For the text-containing cell, return its midpoint in [x, y] coordinate format. 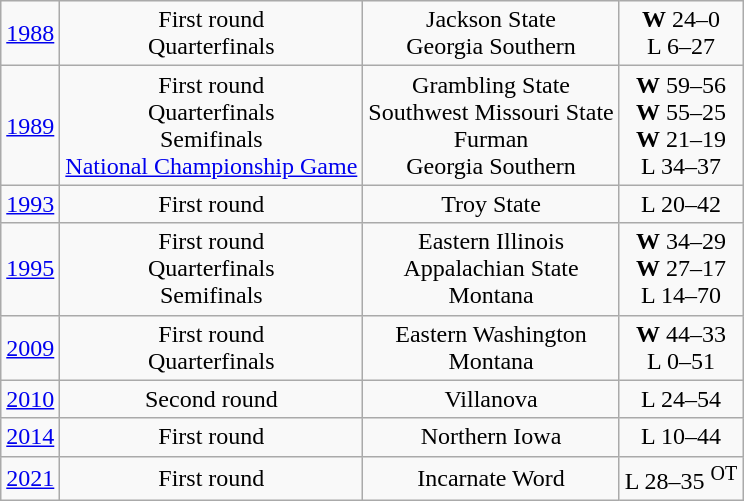
W 59–56W 55–25W 21–19L 34–37 [681, 126]
L 10–44 [681, 437]
1988 [30, 34]
1993 [30, 204]
Northern Iowa [491, 437]
W 44–33L 0–51 [681, 348]
Jackson StateGeorgia Southern [491, 34]
2021 [30, 478]
2010 [30, 399]
L 28–35 OT [681, 478]
L 20–42 [681, 204]
Eastern WashingtonMontana [491, 348]
W 24–0L 6–27 [681, 34]
First roundQuarterfinalsSemifinals [212, 269]
Villanova [491, 399]
Eastern IllinoisAppalachian StateMontana [491, 269]
2014 [30, 437]
First roundQuarterfinalsSemifinalsNational Championship Game [212, 126]
Incarnate Word [491, 478]
Second round [212, 399]
1989 [30, 126]
W 34–29W 27–17L 14–70 [681, 269]
2009 [30, 348]
1995 [30, 269]
Troy State [491, 204]
L 24–54 [681, 399]
Grambling StateSouthwest Missouri StateFurmanGeorgia Southern [491, 126]
